Find where the given text appears and provide that cell's center as (x, y) coordinate. 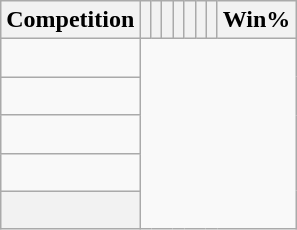
Competition (70, 20)
Win% (256, 20)
